Locate the cell with the specified text and output its [X, Y] center coordinate. 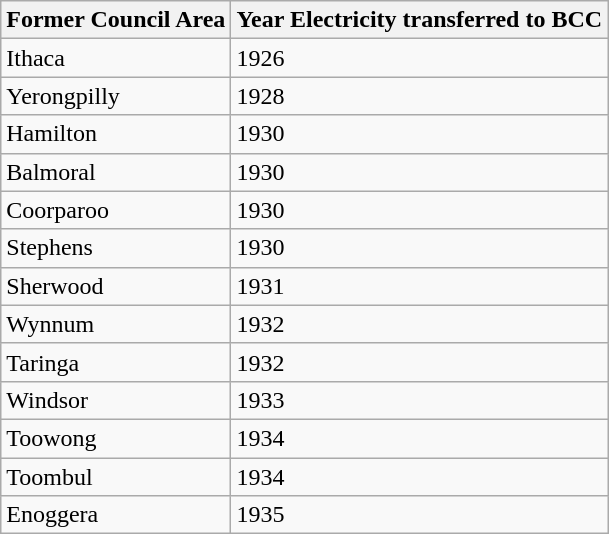
1933 [420, 400]
Ithaca [116, 58]
Sherwood [116, 286]
Toombul [116, 477]
Wynnum [116, 324]
Enoggera [116, 515]
Windsor [116, 400]
Taringa [116, 362]
1931 [420, 286]
Hamilton [116, 134]
1935 [420, 515]
Stephens [116, 248]
Year Electricity transferred to BCC [420, 20]
Coorparoo [116, 210]
Toowong [116, 438]
1928 [420, 96]
1926 [420, 58]
Former Council Area [116, 20]
Yerongpilly [116, 96]
Balmoral [116, 172]
